For the text-containing cell, return its midpoint in [x, y] coordinate format. 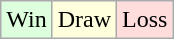
Loss [145, 20]
Win [26, 20]
Draw [84, 20]
